Output the (X, Y) coordinate of the center of the cell containing the given text.  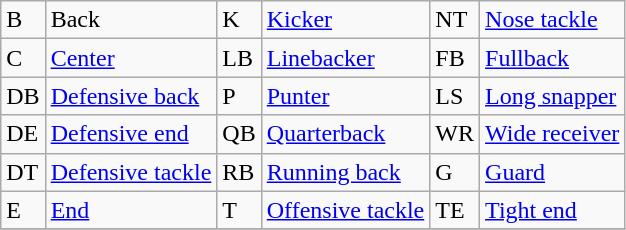
Defensive back (131, 96)
P (239, 96)
End (131, 210)
Nose tackle (552, 20)
B (23, 20)
T (239, 210)
Long snapper (552, 96)
DB (23, 96)
Defensive end (131, 134)
Tight end (552, 210)
E (23, 210)
TE (455, 210)
Back (131, 20)
Running back (346, 172)
WR (455, 134)
Fullback (552, 58)
Wide receiver (552, 134)
Defensive tackle (131, 172)
Linebacker (346, 58)
LS (455, 96)
QB (239, 134)
K (239, 20)
Offensive tackle (346, 210)
NT (455, 20)
Center (131, 58)
Guard (552, 172)
Quarterback (346, 134)
LB (239, 58)
Kicker (346, 20)
FB (455, 58)
DE (23, 134)
RB (239, 172)
DT (23, 172)
C (23, 58)
G (455, 172)
Punter (346, 96)
